Extract the (x, y) coordinate from the center of the cell holding the provided text.  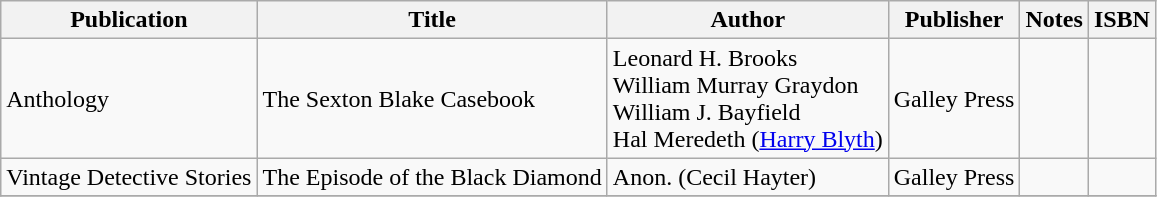
Publisher (954, 20)
Vintage Detective Stories (129, 177)
ISBN (1122, 20)
Author (748, 20)
The Sexton Blake Casebook (432, 98)
Anon. (Cecil Hayter) (748, 177)
Anthology (129, 98)
Notes (1054, 20)
The Episode of the Black Diamond (432, 177)
Title (432, 20)
Publication (129, 20)
Leonard H. BrooksWilliam Murray GraydonWilliam J. BayfieldHal Meredeth (Harry Blyth) (748, 98)
